Output the [X, Y] coordinate of the center of the cell containing the given text.  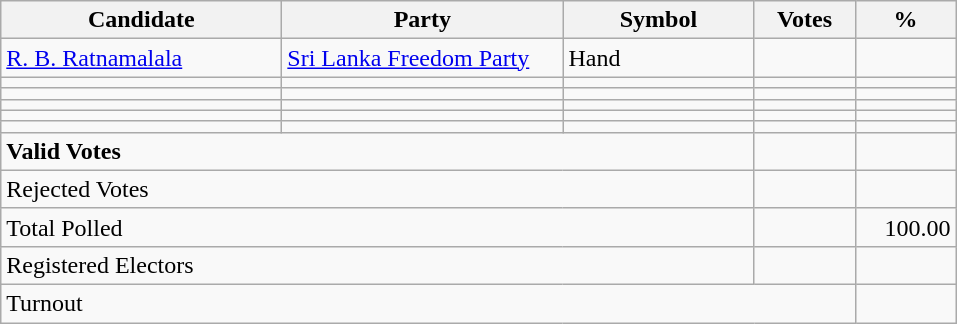
Symbol [658, 20]
Party [422, 20]
Votes [804, 20]
R. B. Ratnamalala [142, 58]
Sri Lanka Freedom Party [422, 58]
Rejected Votes [378, 189]
Registered Electors [378, 265]
100.00 [906, 227]
Turnout [428, 303]
Candidate [142, 20]
% [906, 20]
Total Polled [378, 227]
Hand [658, 58]
Valid Votes [378, 151]
